From the cell containing the given text, extract its center point as (x, y) coordinate. 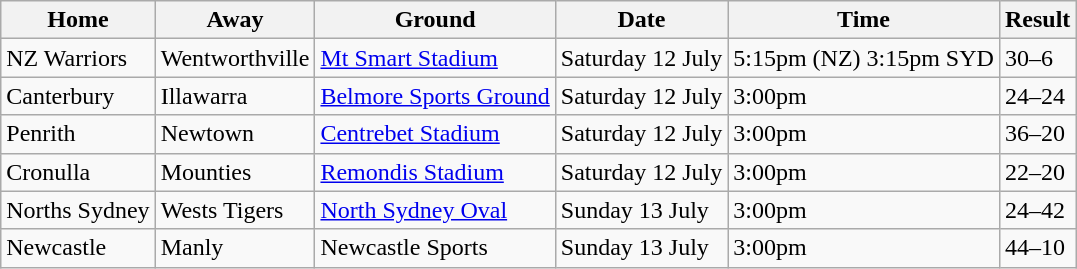
Illawarra (235, 96)
30–6 (1037, 58)
Remondis Stadium (435, 172)
North Sydney Oval (435, 210)
Norths Sydney (78, 210)
Newcastle (78, 248)
Mounties (235, 172)
Time (864, 20)
5:15pm (NZ) 3:15pm SYD (864, 58)
Canterbury (78, 96)
Newtown (235, 134)
36–20 (1037, 134)
24–24 (1037, 96)
Belmore Sports Ground (435, 96)
Result (1037, 20)
Wentworthville (235, 58)
Date (641, 20)
Away (235, 20)
Newcastle Sports (435, 248)
Manly (235, 248)
24–42 (1037, 210)
Ground (435, 20)
22–20 (1037, 172)
Mt Smart Stadium (435, 58)
NZ Warriors (78, 58)
44–10 (1037, 248)
Penrith (78, 134)
Centrebet Stadium (435, 134)
Cronulla (78, 172)
Home (78, 20)
Wests Tigers (235, 210)
